Extract the [x, y] coordinate from the center of the cell holding the provided text.  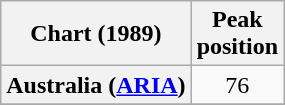
Peakposition [237, 34]
Australia (ARIA) [96, 85]
Chart (1989) [96, 34]
76 [237, 85]
